Return the [x, y] coordinate for the center point of the cell that contains the specified text.  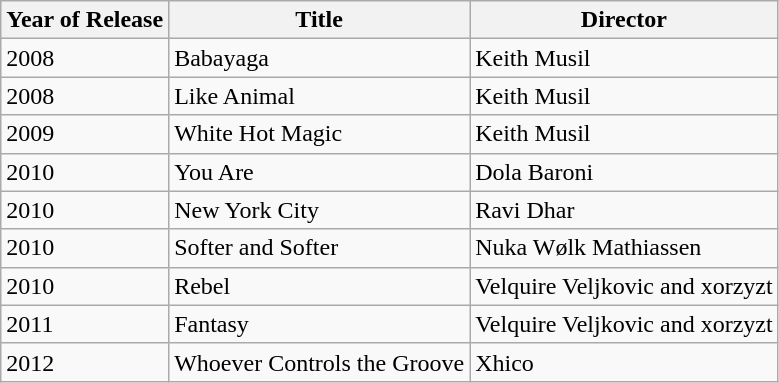
Like Animal [320, 96]
Fantasy [320, 324]
2012 [85, 362]
Nuka Wølk Mathiassen [624, 248]
You Are [320, 172]
Title [320, 20]
Xhico [624, 362]
2009 [85, 134]
Year of Release [85, 20]
Dola Baroni [624, 172]
2011 [85, 324]
White Hot Magic [320, 134]
New York City [320, 210]
Rebel [320, 286]
Ravi Dhar [624, 210]
Babayaga [320, 58]
Director [624, 20]
Softer and Softer [320, 248]
Whoever Controls the Groove [320, 362]
